Detect which cell encompasses the target text, then output its (x, y) center coordinate. 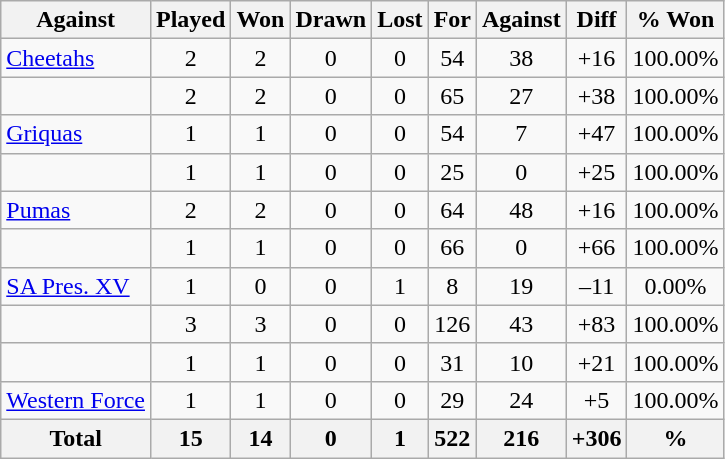
31 (452, 362)
Cheetahs (76, 58)
14 (260, 438)
Played (190, 20)
+21 (596, 362)
SA Pres. XV (76, 286)
+38 (596, 96)
27 (521, 96)
7 (521, 134)
+306 (596, 438)
Western Force (76, 400)
15 (190, 438)
Griquas (76, 134)
66 (452, 248)
Drawn (331, 20)
Won (260, 20)
+25 (596, 172)
10 (521, 362)
522 (452, 438)
% Won (676, 20)
48 (521, 210)
19 (521, 286)
For (452, 20)
% (676, 438)
Diff (596, 20)
43 (521, 324)
29 (452, 400)
65 (452, 96)
64 (452, 210)
+66 (596, 248)
216 (521, 438)
Pumas (76, 210)
Total (76, 438)
25 (452, 172)
126 (452, 324)
0.00% (676, 286)
+47 (596, 134)
–11 (596, 286)
8 (452, 286)
+5 (596, 400)
Lost (400, 20)
24 (521, 400)
+83 (596, 324)
38 (521, 58)
